Output the [X, Y] coordinate of the center of the cell containing the given text.  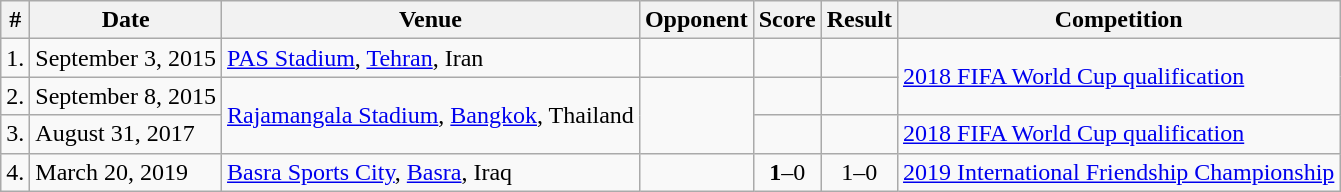
August 31, 2017 [126, 134]
3. [16, 134]
Competition [1119, 20]
September 8, 2015 [126, 96]
Venue [431, 20]
September 3, 2015 [126, 58]
4. [16, 172]
March 20, 2019 [126, 172]
2. [16, 96]
Opponent [696, 20]
Result [859, 20]
PAS Stadium, Tehran, Iran [431, 58]
# [16, 20]
Score [787, 20]
Date [126, 20]
2019 International Friendship Championship [1119, 172]
1. [16, 58]
Basra Sports City, Basra, Iraq [431, 172]
Rajamangala Stadium, Bangkok, Thailand [431, 115]
